Determine the (x, y) coordinate at the center of the cell enclosing the given text.  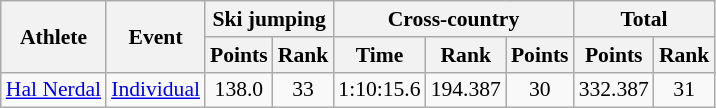
31 (684, 90)
Total (644, 19)
Individual (156, 90)
Ski jumping (269, 19)
138.0 (239, 90)
33 (304, 90)
Hal Nerdal (54, 90)
332.387 (614, 90)
194.387 (466, 90)
Time (379, 55)
Cross-country (453, 19)
30 (540, 90)
Athlete (54, 36)
1:10:15.6 (379, 90)
Event (156, 36)
